For the text-containing cell, return its midpoint in [X, Y] coordinate format. 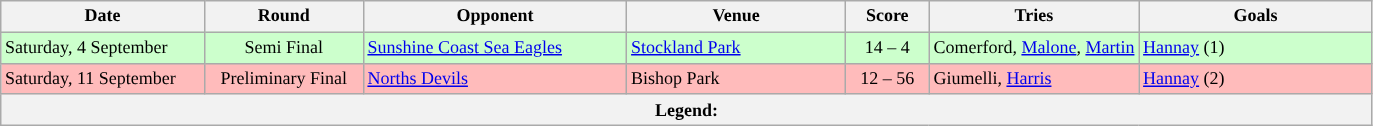
Legend: [687, 110]
12 – 56 [887, 78]
Saturday, 4 September [103, 48]
Sunshine Coast Sea Eagles [495, 48]
Semi Final [284, 48]
Preliminary Final [284, 78]
Goals [1256, 16]
Giumelli, Harris [1034, 78]
Comerford, Malone, Martin [1034, 48]
Opponent [495, 16]
Hannay (1) [1256, 48]
Score [887, 16]
Date [103, 16]
14 – 4 [887, 48]
Bishop Park [736, 78]
Venue [736, 16]
Saturday, 11 September [103, 78]
Hannay (2) [1256, 78]
Norths Devils [495, 78]
Stockland Park [736, 48]
Tries [1034, 16]
Round [284, 16]
